Search for the cell housing the specified text and yield its (x, y) center coordinate. 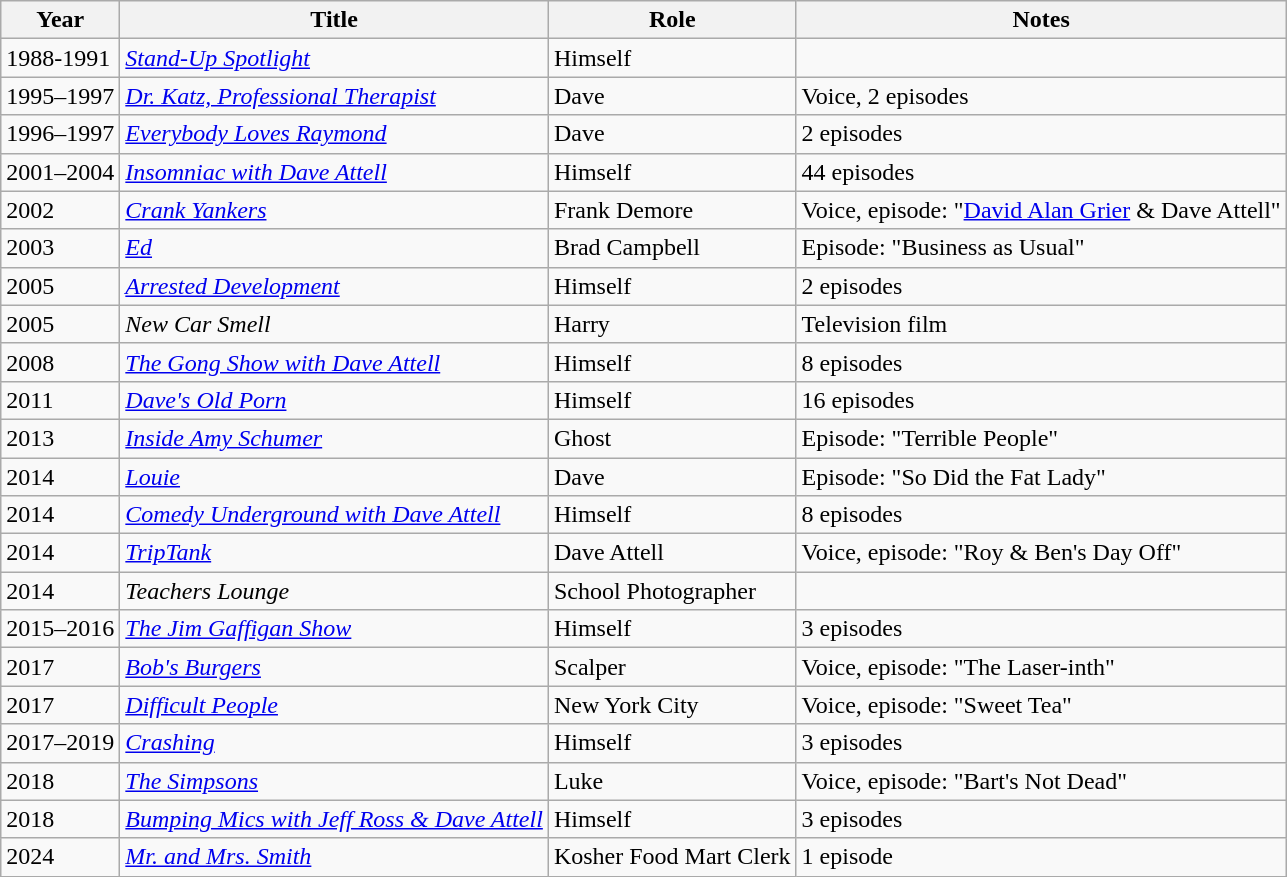
New York City (672, 705)
Bob's Burgers (334, 667)
Scalper (672, 667)
Brad Campbell (672, 248)
The Jim Gaffigan Show (334, 629)
2024 (60, 857)
Voice, episode: "David Alan Grier & Dave Attell" (1041, 210)
2008 (60, 362)
Luke (672, 781)
Voice, episode: "Roy & Ben's Day Off" (1041, 553)
TripTank (334, 553)
Title (334, 20)
Voice, episode: "Bart's Not Dead" (1041, 781)
1 episode (1041, 857)
Ed (334, 248)
Voice, episode: "The Laser-inth" (1041, 667)
Episode: "Business as Usual" (1041, 248)
16 episodes (1041, 400)
44 episodes (1041, 172)
1995–1997 (60, 96)
Role (672, 20)
Year (60, 20)
New Car Smell (334, 324)
Voice, episode: "Sweet Tea" (1041, 705)
Louie (334, 477)
Notes (1041, 20)
Kosher Food Mart Clerk (672, 857)
School Photographer (672, 591)
Harry (672, 324)
Frank Demore (672, 210)
Difficult People (334, 705)
2013 (60, 438)
Comedy Underground with Dave Attell (334, 515)
Dr. Katz, Professional Therapist (334, 96)
Voice, 2 episodes (1041, 96)
Inside Amy Schumer (334, 438)
2002 (60, 210)
1996–1997 (60, 134)
2017–2019 (60, 743)
Episode: "Terrible People" (1041, 438)
Teachers Lounge (334, 591)
Dave Attell (672, 553)
Insomniac with Dave Attell (334, 172)
2011 (60, 400)
Ghost (672, 438)
Television film (1041, 324)
Mr. and Mrs. Smith (334, 857)
Everybody Loves Raymond (334, 134)
2001–2004 (60, 172)
Stand-Up Spotlight (334, 58)
Dave's Old Porn (334, 400)
Episode: "So Did the Fat Lady" (1041, 477)
Crashing (334, 743)
The Simpsons (334, 781)
Crank Yankers (334, 210)
2015–2016 (60, 629)
Bumping Mics with Jeff Ross & Dave Attell (334, 819)
The Gong Show with Dave Attell (334, 362)
2003 (60, 248)
1988-1991 (60, 58)
Arrested Development (334, 286)
